Locate the cell with the specified text and output its (X, Y) center coordinate. 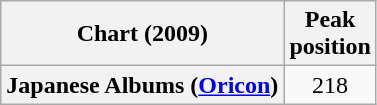
Japanese Albums (Oricon) (142, 85)
218 (330, 85)
Chart (2009) (142, 34)
Peakposition (330, 34)
